Pinpoint the cell where the given text exists, returning its [x, y] midpoint coordinate. 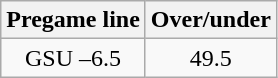
Pregame line [74, 20]
49.5 [210, 58]
Over/under [210, 20]
GSU –6.5 [74, 58]
